Find where the given text appears and provide that cell's center as [x, y] coordinate. 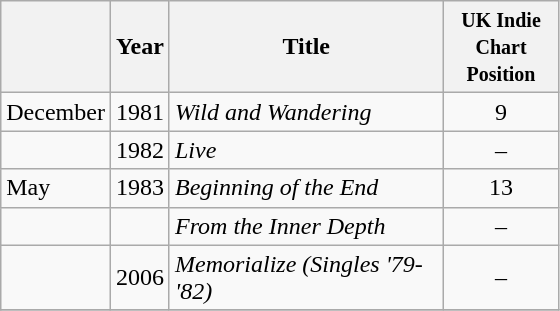
December [56, 112]
9 [501, 112]
Memorialize (Singles '79-'82) [306, 278]
Live [306, 150]
Title [306, 47]
2006 [140, 278]
Year [140, 47]
May [56, 188]
13 [501, 188]
1981 [140, 112]
Wild and Wandering [306, 112]
1983 [140, 188]
1982 [140, 150]
UK Indie Chart Position [501, 47]
Beginning of the End [306, 188]
From the Inner Depth [306, 226]
